Detect which cell encompasses the target text, then output its [x, y] center coordinate. 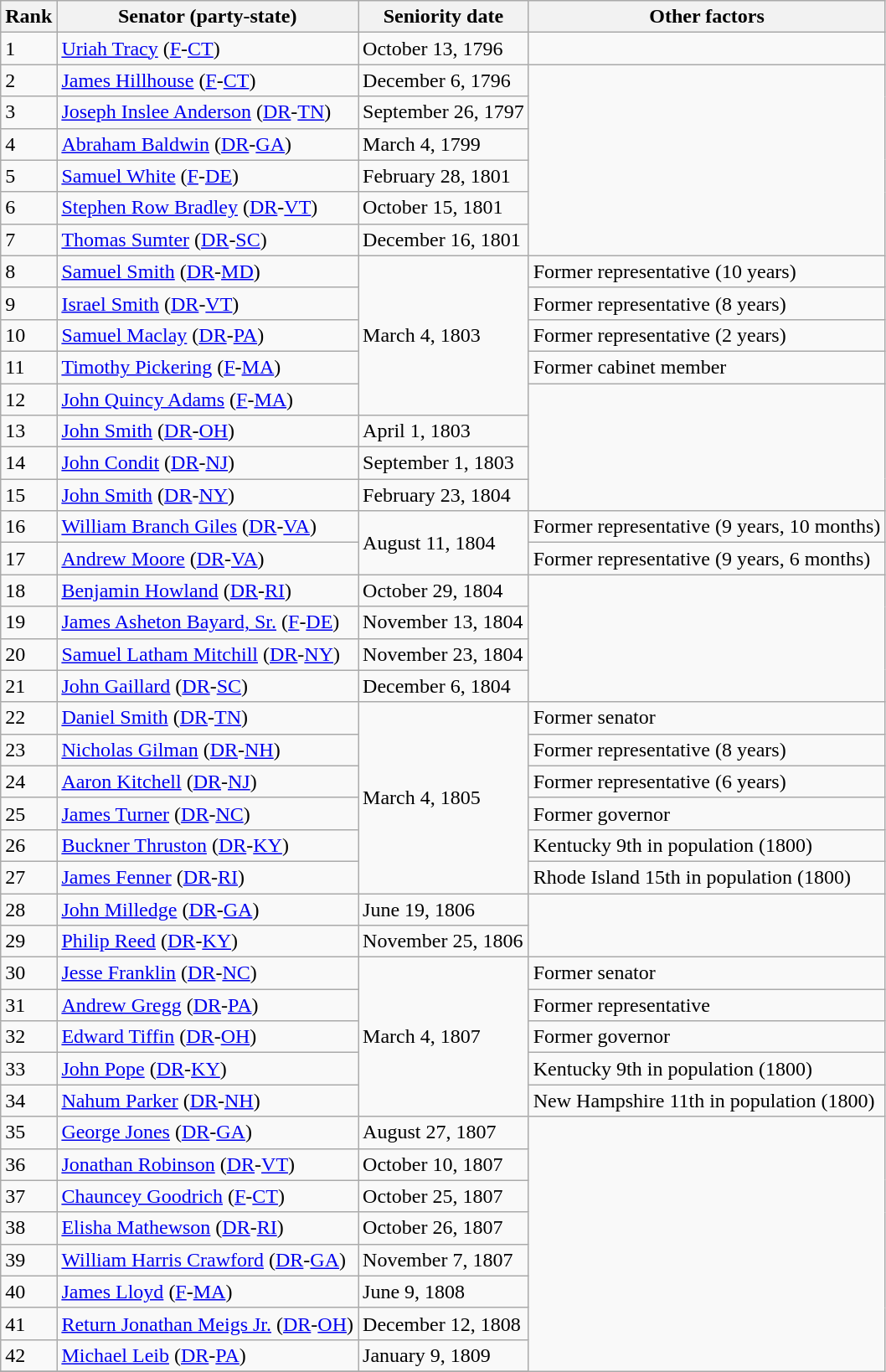
19 [28, 622]
Samuel White (F-DE) [208, 176]
18 [28, 591]
Former representative (9 years, 10 months) [707, 527]
5 [28, 176]
42 [28, 1355]
15 [28, 495]
14 [28, 463]
Former representative (2 years) [707, 335]
March 4, 1799 [444, 144]
Elisha Mathewson (DR-RI) [208, 1228]
40 [28, 1292]
37 [28, 1196]
38 [28, 1228]
December 12, 1808 [444, 1323]
James Fenner (DR-RI) [208, 877]
January 9, 1809 [444, 1355]
Former cabinet member [707, 367]
June 19, 1806 [444, 909]
Thomas Sumter (DR-SC) [208, 240]
41 [28, 1323]
Jesse Franklin (DR-NC) [208, 973]
13 [28, 431]
August 11, 1804 [444, 543]
Aaron Kitchell (DR-NJ) [208, 781]
Benjamin Howland (DR-RI) [208, 591]
9 [28, 303]
Daniel Smith (DR-TN) [208, 718]
John Smith (DR-NY) [208, 495]
Abraham Baldwin (DR-GA) [208, 144]
Nahum Parker (DR-NH) [208, 1101]
Samuel Smith (DR-MD) [208, 271]
Timothy Pickering (F-MA) [208, 367]
28 [28, 909]
March 4, 1805 [444, 797]
October 29, 1804 [444, 591]
November 23, 1804 [444, 654]
Former representative (10 years) [707, 271]
George Jones (DR-GA) [208, 1132]
June 9, 1808 [444, 1292]
35 [28, 1132]
7 [28, 240]
March 4, 1803 [444, 335]
October 13, 1796 [444, 49]
Senator (party-state) [208, 17]
Nicholas Gilman (DR-NH) [208, 750]
James Hillhouse (F-CT) [208, 80]
32 [28, 1037]
Chauncey Goodrich (F-CT) [208, 1196]
Uriah Tracy (F-CT) [208, 49]
Rhode Island 15th in population (1800) [707, 877]
10 [28, 335]
February 28, 1801 [444, 176]
Philip Reed (DR-KY) [208, 941]
Rank [28, 17]
34 [28, 1101]
25 [28, 813]
8 [28, 271]
Seniority date [444, 17]
30 [28, 973]
New Hampshire 11th in population (1800) [707, 1101]
John Gaillard (DR-SC) [208, 686]
17 [28, 559]
April 1, 1803 [444, 431]
August 27, 1807 [444, 1132]
December 6, 1796 [444, 80]
Buckner Thruston (DR-KY) [208, 845]
Return Jonathan Meigs Jr. (DR-OH) [208, 1323]
November 7, 1807 [444, 1260]
23 [28, 750]
39 [28, 1260]
Other factors [707, 17]
12 [28, 400]
John Milledge (DR-GA) [208, 909]
24 [28, 781]
Israel Smith (DR-VT) [208, 303]
29 [28, 941]
February 23, 1804 [444, 495]
33 [28, 1069]
4 [28, 144]
John Smith (DR-OH) [208, 431]
James Turner (DR-NC) [208, 813]
James Lloyd (F-MA) [208, 1292]
Samuel Latham Mitchill (DR-NY) [208, 654]
John Pope (DR-KY) [208, 1069]
Jonathan Robinson (DR-VT) [208, 1164]
November 13, 1804 [444, 622]
James Asheton Bayard, Sr. (F-DE) [208, 622]
3 [28, 112]
2 [28, 80]
Stephen Row Bradley (DR-VT) [208, 208]
December 16, 1801 [444, 240]
December 6, 1804 [444, 686]
36 [28, 1164]
Samuel Maclay (DR-PA) [208, 335]
John Quincy Adams (F-MA) [208, 400]
22 [28, 718]
Joseph Inslee Anderson (DR-TN) [208, 112]
William Branch Giles (DR-VA) [208, 527]
November 25, 1806 [444, 941]
March 4, 1807 [444, 1037]
16 [28, 527]
Andrew Moore (DR-VA) [208, 559]
October 15, 1801 [444, 208]
September 26, 1797 [444, 112]
20 [28, 654]
Andrew Gregg (DR-PA) [208, 1005]
October 25, 1807 [444, 1196]
11 [28, 367]
Former representative (9 years, 6 months) [707, 559]
1 [28, 49]
John Condit (DR-NJ) [208, 463]
October 26, 1807 [444, 1228]
Former representative [707, 1005]
October 10, 1807 [444, 1164]
6 [28, 208]
26 [28, 845]
Michael Leib (DR-PA) [208, 1355]
21 [28, 686]
31 [28, 1005]
William Harris Crawford (DR-GA) [208, 1260]
Edward Tiffin (DR-OH) [208, 1037]
September 1, 1803 [444, 463]
27 [28, 877]
Former representative (6 years) [707, 781]
